Pinpoint the cell where the given text exists, returning its (x, y) midpoint coordinate. 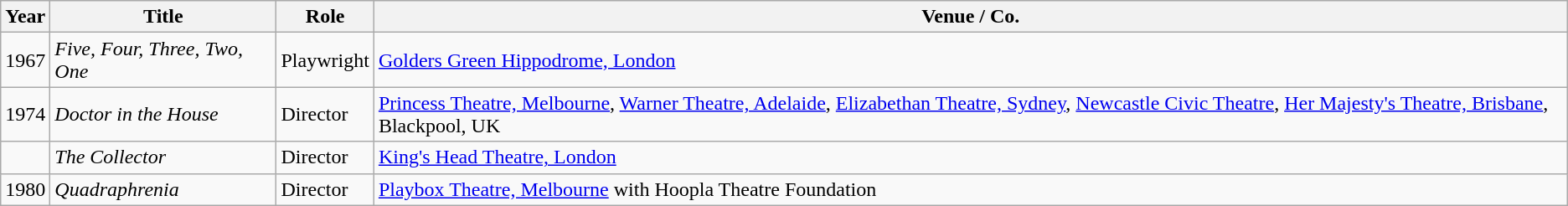
The Collector (163, 157)
Title (163, 17)
Golders Green Hippodrome, London (970, 60)
Quadraphrenia (163, 189)
Five, Four, Three, Two, One (163, 60)
Role (325, 17)
Doctor in the House (163, 114)
Playbox Theatre, Melbourne with Hoopla Theatre Foundation (970, 189)
1967 (25, 60)
1980 (25, 189)
King's Head Theatre, London (970, 157)
Playwright (325, 60)
Venue / Co. (970, 17)
Year (25, 17)
1974 (25, 114)
